For the text-containing cell, return its midpoint in [x, y] coordinate format. 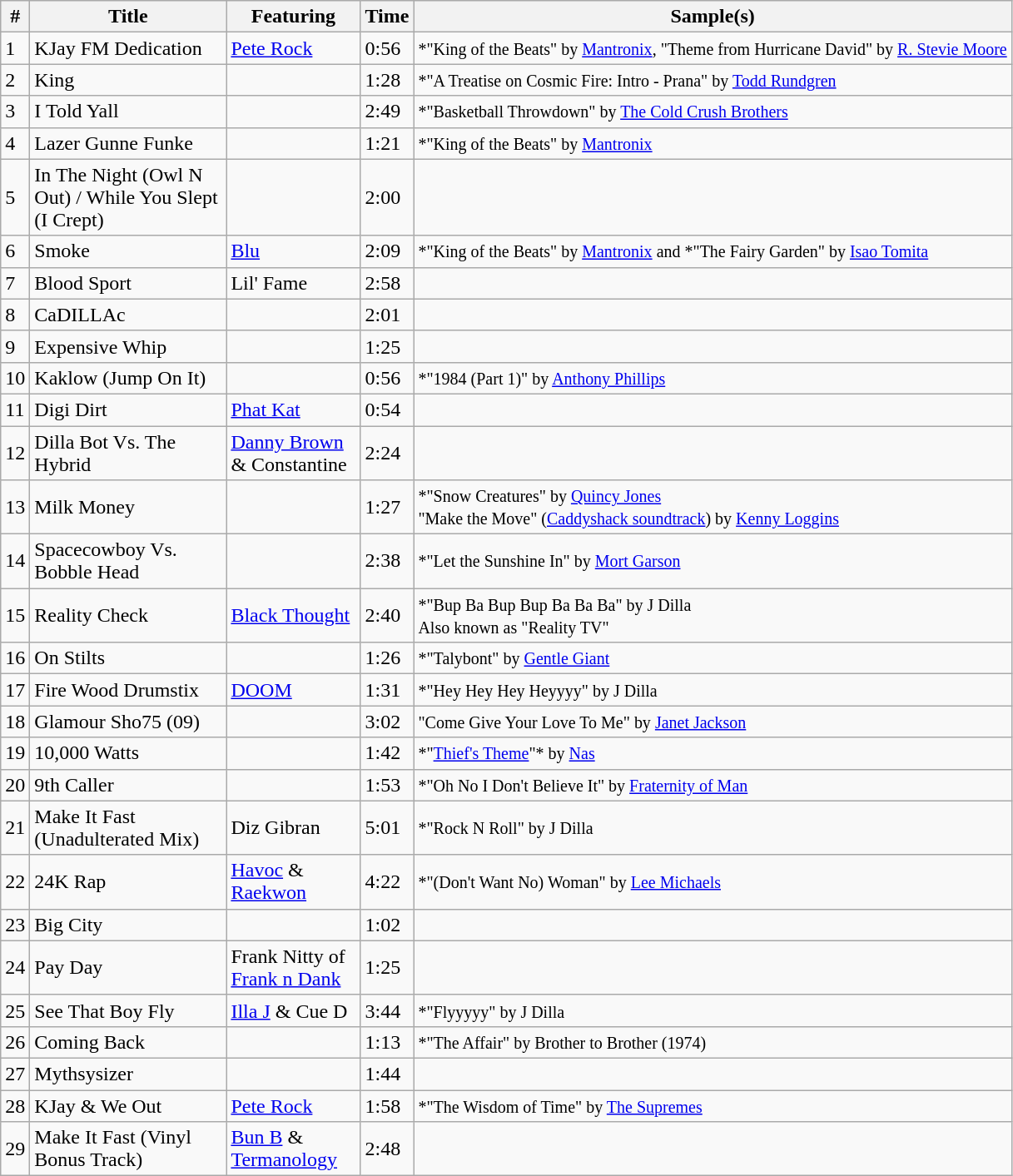
Spacecowboy Vs. Bobble Head [128, 561]
Lil' Fame [293, 283]
Digi Dirt [128, 409]
1:02 [387, 925]
7 [15, 283]
CaDILLAc [128, 315]
2:38 [387, 561]
3 [15, 112]
1:21 [387, 143]
*"The Affair" by Brother to Brother (1974) [713, 1042]
2:48 [387, 1149]
Big City [128, 925]
24 [15, 967]
"Come Give Your Love To Me" by Janet Jackson [713, 722]
11 [15, 409]
17 [15, 690]
*"The Wisdom of Time" by The Supremes [713, 1106]
2:09 [387, 251]
*"Basketball Throwdown" by The Cold Crush Brothers [713, 112]
0:54 [387, 409]
Illa J & Cue D [293, 1010]
29 [15, 1149]
1:42 [387, 753]
2:40 [387, 616]
*"Talybont" by Gentle Giant [713, 658]
9 [15, 346]
Milk Money [128, 508]
1:28 [387, 80]
2:01 [387, 315]
1:13 [387, 1042]
2:00 [387, 197]
I Told Yall [128, 112]
20 [15, 785]
King [128, 80]
1:53 [387, 785]
*"Hey Hey Hey Heyyyy" by J Dilla [713, 690]
Time [387, 17]
10,000 Watts [128, 753]
1:31 [387, 690]
*"A Treatise on Cosmic Fire: Intro - Prana" by Todd Rundgren [713, 80]
*"King of the Beats" by Mantronix, "Theme from Hurricane David" by R. Stevie Moore [713, 48]
8 [15, 315]
4:22 [387, 882]
25 [15, 1010]
Lazer Gunne Funke [128, 143]
Blu [293, 251]
Kaklow (Jump On It) [128, 378]
14 [15, 561]
Frank Nitty of Frank n Dank [293, 967]
*"(Don't Want No) Woman" by Lee Michaels [713, 882]
*"Thief's Theme"* by Nas [713, 753]
Sample(s) [713, 17]
Coming Back [128, 1042]
Fire Wood Drumstix [128, 690]
22 [15, 882]
2:49 [387, 112]
Phat Kat [293, 409]
Make It Fast (Vinyl Bonus Track) [128, 1149]
Glamour Sho75 (09) [128, 722]
15 [15, 616]
1 [15, 48]
4 [15, 143]
3:02 [387, 722]
Make It Fast (Unadulterated Mix) [128, 827]
Reality Check [128, 616]
6 [15, 251]
Smoke [128, 251]
12 [15, 453]
13 [15, 508]
Havoc & Raekwon [293, 882]
*"King of the Beats" by Mantronix and *"The Fairy Garden" by Isao Tomita [713, 251]
2:58 [387, 283]
3:44 [387, 1010]
24K Rap [128, 882]
*"Rock N Roll" by J Dilla [713, 827]
*"1984 (Part 1)" by Anthony Phillips [713, 378]
Bun B & Termanology [293, 1149]
1:27 [387, 508]
Featuring [293, 17]
18 [15, 722]
On Stilts [128, 658]
Title [128, 17]
1:44 [387, 1074]
16 [15, 658]
1:26 [387, 658]
28 [15, 1106]
9th Caller [128, 785]
23 [15, 925]
*"Let the Sunshine In" by Mort Garson [713, 561]
Diz Gibran [293, 827]
21 [15, 827]
1:58 [387, 1106]
See That Boy Fly [128, 1010]
*"Oh No I Don't Believe It" by Fraternity of Man [713, 785]
Mythsysizer [128, 1074]
Danny Brown & Constantine [293, 453]
2 [15, 80]
In The Night (Owl N Out) / While You Slept (I Crept) [128, 197]
Blood Sport [128, 283]
*"Flyyyyy" by J Dilla [713, 1010]
Dilla Bot Vs. The Hybrid [128, 453]
*"Snow Creatures" by Quincy Jones"Make the Move" (Caddyshack soundtrack) by Kenny Loggins [713, 508]
5 [15, 197]
*"King of the Beats" by Mantronix [713, 143]
5:01 [387, 827]
DOOM [293, 690]
*"Bup Ba Bup Bup Ba Ba Ba" by J DillaAlso known as "Reality TV" [713, 616]
19 [15, 753]
# [15, 17]
10 [15, 378]
26 [15, 1042]
Expensive Whip [128, 346]
KJay & We Out [128, 1106]
2:24 [387, 453]
KJay FM Dedication [128, 48]
Pay Day [128, 967]
Black Thought [293, 616]
27 [15, 1074]
